Output the (X, Y) coordinate of the center of the cell containing the given text.  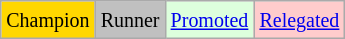
Relegated (300, 20)
Champion (48, 20)
Promoted (210, 20)
Runner (130, 20)
